Capture the cell that displays the provided text and extract its (X, Y) central coordinate. 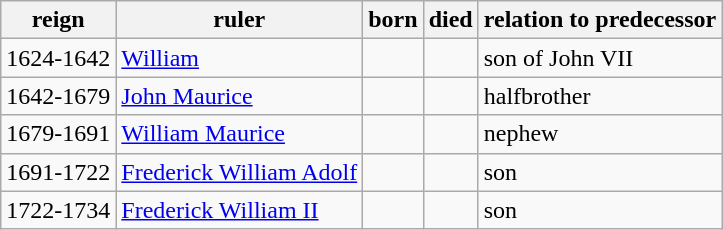
ruler (240, 20)
son of John VII (600, 58)
1642-1679 (58, 96)
John Maurice (240, 96)
William Maurice (240, 134)
halfbrother (600, 96)
1624-1642 (58, 58)
nephew (600, 134)
died (450, 20)
1691-1722 (58, 172)
Frederick William II (240, 210)
relation to predecessor (600, 20)
1679-1691 (58, 134)
Frederick William Adolf (240, 172)
William (240, 58)
born (393, 20)
reign (58, 20)
1722-1734 (58, 210)
